Return [X, Y] of the center of cell containing provided text 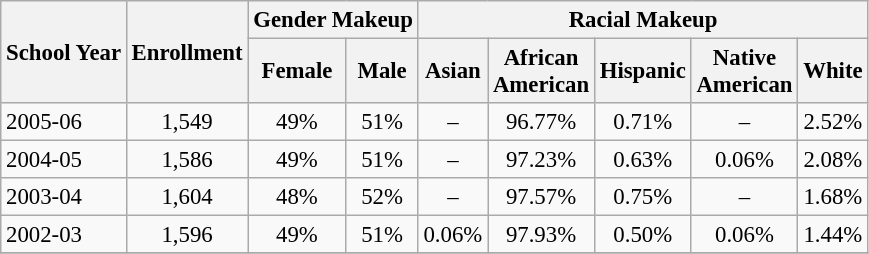
97.57% [542, 197]
97.23% [542, 160]
0.75% [642, 197]
Hispanic [642, 72]
0.63% [642, 160]
1,604 [187, 197]
2004-05 [64, 160]
2.52% [833, 122]
Male [382, 72]
1,586 [187, 160]
2002-03 [64, 235]
97.93% [542, 235]
2.08% [833, 160]
African American [542, 72]
School Year [64, 52]
1.44% [833, 235]
96.77% [542, 122]
White [833, 72]
Enrollment [187, 52]
Asian [452, 72]
2003-04 [64, 197]
Native American [744, 72]
0.50% [642, 235]
0.71% [642, 122]
Gender Makeup [333, 20]
Female [297, 72]
52% [382, 197]
1,596 [187, 235]
Racial Makeup [643, 20]
48% [297, 197]
1,549 [187, 122]
1.68% [833, 197]
2005-06 [64, 122]
